Find where the given text appears and provide that cell's center as (X, Y) coordinate. 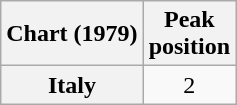
Peakposition (189, 34)
Italy (72, 85)
2 (189, 85)
Chart (1979) (72, 34)
